Scan for the cell matching the given text and deliver its (X, Y) coordinate at center. 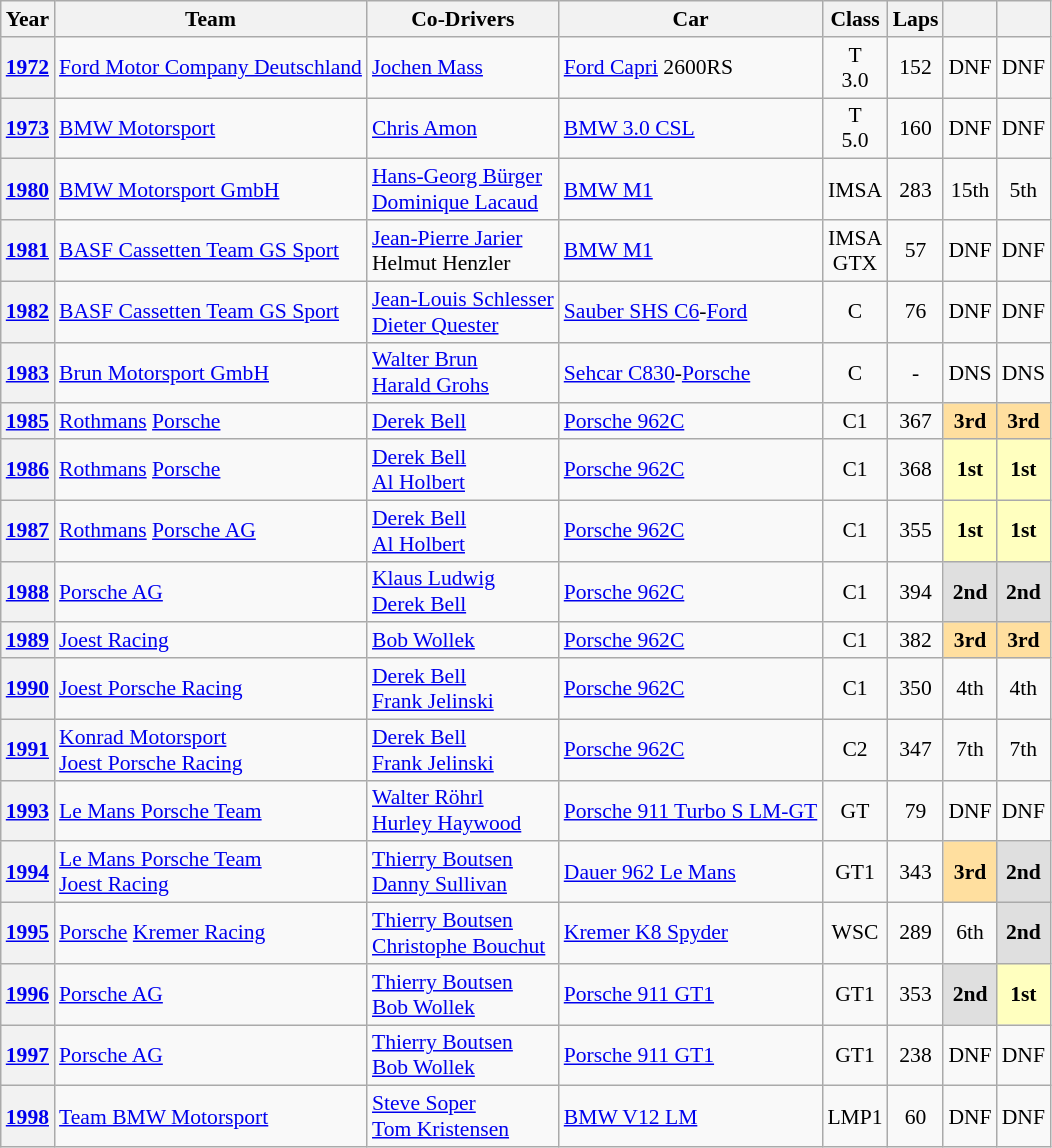
Sehcar C830-Porsche (691, 372)
Sauber SHS C6-Ford (691, 312)
BMW 3.0 CSL (691, 128)
57 (916, 250)
368 (916, 470)
Kremer K8 Spyder (691, 934)
1991 (28, 750)
BMW Motorsport (210, 128)
152 (916, 68)
Walter Röhrl Hurley Haywood (463, 810)
1994 (28, 872)
Laps (916, 19)
1983 (28, 372)
Co-Drivers (463, 19)
Brun Motorsport GmbH (210, 372)
5th (1024, 190)
283 (916, 190)
15th (970, 190)
LMP1 (854, 1116)
T5.0 (854, 128)
Ford Capri 2600RS (691, 68)
353 (916, 994)
Porsche 911 Turbo S LM-GT (691, 810)
1972 (28, 68)
1995 (28, 934)
1981 (28, 250)
76 (916, 312)
Derek Bell (463, 422)
367 (916, 422)
1993 (28, 810)
WSC (854, 934)
Hans-Georg Bürger Dominique Lacaud (463, 190)
Joest Porsche Racing (210, 688)
1989 (28, 641)
Jean-Louis Schlesser Dieter Quester (463, 312)
Bob Wollek (463, 641)
1996 (28, 994)
T3.0 (854, 68)
289 (916, 934)
C2 (854, 750)
Jean-Pierre Jarier Helmut Henzler (463, 250)
1990 (28, 688)
Ford Motor Company Deutschland (210, 68)
Le Mans Porsche Team (210, 810)
350 (916, 688)
Chris Amon (463, 128)
Rothmans Porsche AG (210, 530)
Konrad Motorsport Joest Porsche Racing (210, 750)
IMSAGTX (854, 250)
1982 (28, 312)
Dauer 962 Le Mans (691, 872)
Walter Brun Harald Grohs (463, 372)
1980 (28, 190)
Team BMW Motorsport (210, 1116)
160 (916, 128)
238 (916, 1056)
Car (691, 19)
IMSA (854, 190)
Jochen Mass (463, 68)
1998 (28, 1116)
Thierry Boutsen Danny Sullivan (463, 872)
6th (970, 934)
343 (916, 872)
60 (916, 1116)
347 (916, 750)
1985 (28, 422)
1988 (28, 592)
Team (210, 19)
Class (854, 19)
Joest Racing (210, 641)
Steve Soper Tom Kristensen (463, 1116)
382 (916, 641)
1973 (28, 128)
Thierry Boutsen Christophe Bouchut (463, 934)
1997 (28, 1056)
79 (916, 810)
355 (916, 530)
GT (854, 810)
Year (28, 19)
Porsche Kremer Racing (210, 934)
BMW Motorsport GmbH (210, 190)
BMW V12 LM (691, 1116)
Le Mans Porsche Team Joest Racing (210, 872)
1987 (28, 530)
- (916, 372)
Klaus Ludwig Derek Bell (463, 592)
394 (916, 592)
1986 (28, 470)
